Return the [x, y] coordinate for the center point of the cell that contains the specified text.  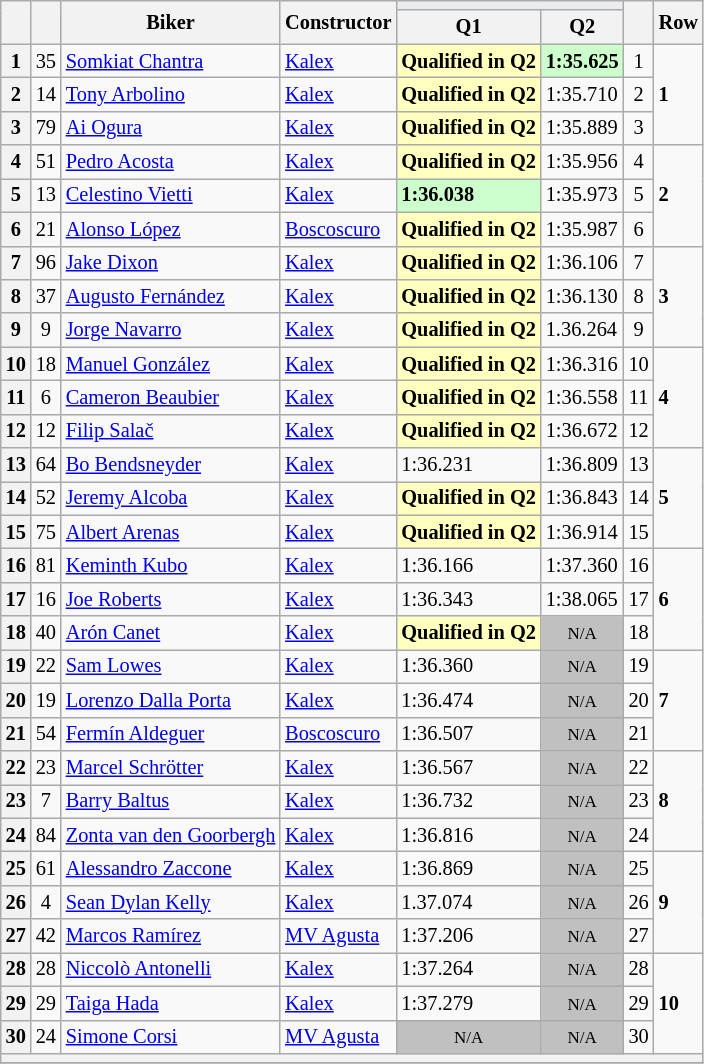
Jake Dixon [170, 263]
1:36.343 [468, 599]
1:36.316 [582, 364]
1:36.809 [582, 465]
1:36.567 [468, 767]
Sean Dylan Kelly [170, 902]
1:36.507 [468, 734]
1:36.732 [468, 801]
1:36.360 [468, 666]
Marcos Ramírez [170, 936]
1:36.843 [582, 498]
35 [46, 61]
Manuel González [170, 364]
61 [46, 868]
Alonso López [170, 229]
Keminth Kubo [170, 565]
52 [46, 498]
51 [46, 162]
Albert Arenas [170, 532]
84 [46, 835]
54 [46, 734]
79 [46, 128]
Row [678, 22]
1:37.360 [582, 565]
Biker [170, 22]
1:35.973 [582, 195]
Arón Canet [170, 633]
Taiga Hada [170, 1003]
Lorenzo Dalla Porta [170, 700]
Bo Bendsneyder [170, 465]
Niccolò Antonelli [170, 969]
1:38.065 [582, 599]
1:36.166 [468, 565]
96 [46, 263]
Q1 [468, 27]
40 [46, 633]
1:36.672 [582, 431]
Tony Arbolino [170, 94]
75 [46, 532]
Q2 [582, 27]
Augusto Fernández [170, 296]
Jeremy Alcoba [170, 498]
1:37.264 [468, 969]
Zonta van den Goorbergh [170, 835]
1:35.987 [582, 229]
Cameron Beaubier [170, 397]
1:36.474 [468, 700]
Fermín Aldeguer [170, 734]
1:35.889 [582, 128]
Marcel Schrötter [170, 767]
64 [46, 465]
1:36.869 [468, 868]
1:37.206 [468, 936]
Filip Salač [170, 431]
Jorge Navarro [170, 330]
1:37.279 [468, 1003]
1:36.038 [468, 195]
Ai Ogura [170, 128]
1:36.106 [582, 263]
81 [46, 565]
Alessandro Zaccone [170, 868]
1:35.710 [582, 94]
37 [46, 296]
Somkiat Chantra [170, 61]
1:36.914 [582, 532]
1:36.231 [468, 465]
1:36.558 [582, 397]
1:35.625 [582, 61]
Barry Baltus [170, 801]
Pedro Acosta [170, 162]
Joe Roberts [170, 599]
Constructor [338, 22]
1:36.130 [582, 296]
Simone Corsi [170, 1037]
1.36.264 [582, 330]
Celestino Vietti [170, 195]
1.37.074 [468, 902]
1:36.816 [468, 835]
42 [46, 936]
1:35.956 [582, 162]
Sam Lowes [170, 666]
